Return the (X, Y) coordinate for the center point of the cell that contains the specified text.  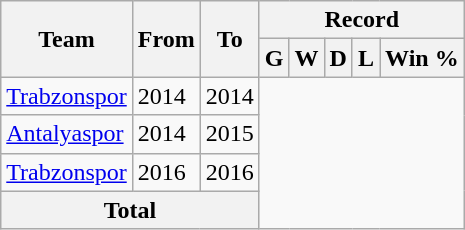
D (338, 58)
G (274, 58)
W (306, 58)
Record (362, 20)
Total (130, 210)
2015 (230, 134)
Antalyaspor (67, 134)
From (166, 39)
Team (67, 39)
Win % (422, 58)
L (366, 58)
To (230, 39)
